For the text-containing cell, return its midpoint in (X, Y) coordinate format. 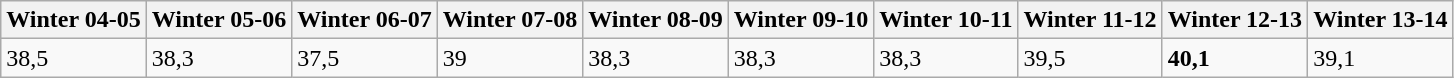
Winter 05-06 (219, 20)
Winter 06-07 (365, 20)
39,1 (1381, 58)
Winter 08-09 (656, 20)
Winter 07-08 (510, 20)
39,5 (1090, 58)
Winter 13-14 (1381, 20)
38,5 (74, 58)
Winter 09-10 (801, 20)
40,1 (1235, 58)
Winter 10-11 (946, 20)
Winter 11-12 (1090, 20)
37,5 (365, 58)
Winter 04-05 (74, 20)
39 (510, 58)
Winter 12-13 (1235, 20)
